Determine the [x, y] coordinate at the center of the cell enclosing the given text.  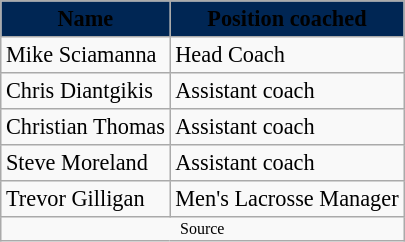
Christian Thomas [86, 126]
Steve Moreland [86, 162]
Mike Sciamanna [86, 55]
Chris Diantgikis [86, 90]
Trevor Gilligan [86, 198]
Position coached [287, 19]
Men's Lacrosse Manager [287, 198]
Head Coach [287, 55]
Name [86, 19]
Source [202, 228]
